From the cell containing the given text, extract its center point as (x, y) coordinate. 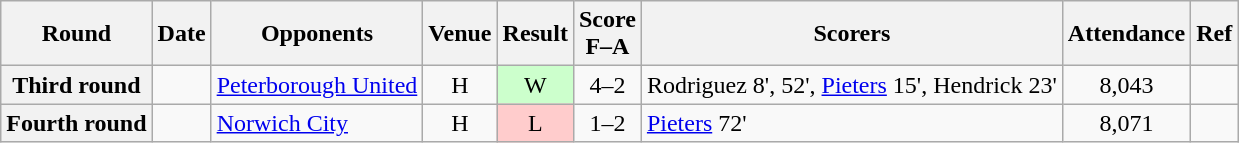
Date (182, 34)
Rodriguez 8', 52', Pieters 15', Hendrick 23' (852, 85)
Scorers (852, 34)
Venue (460, 34)
Round (76, 34)
Opponents (317, 34)
Peterborough United (317, 85)
Norwich City (317, 123)
L (535, 123)
4–2 (607, 85)
Pieters 72' (852, 123)
W (535, 85)
Fourth round (76, 123)
8,043 (1126, 85)
Ref (1214, 34)
ScoreF–A (607, 34)
Third round (76, 85)
1–2 (607, 123)
8,071 (1126, 123)
Result (535, 34)
Attendance (1126, 34)
